Identify which cell holds the provided text, then report its [X, Y] central coordinate. 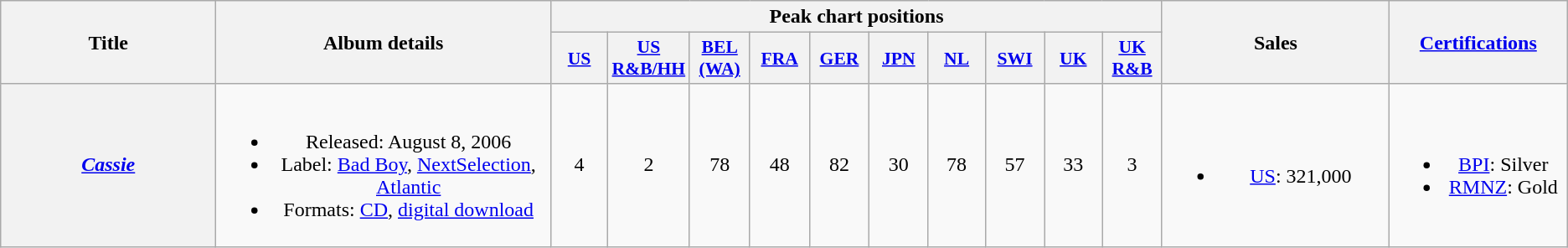
Peak chart positions [857, 17]
BEL(WA) [720, 59]
2 [649, 165]
Album details [384, 42]
82 [839, 165]
30 [899, 165]
BPI: SilverRMNZ: Gold [1478, 165]
Released: August 8, 2006Label: Bad Boy, NextSelection, AtlanticFormats: CD, digital download [384, 165]
SWI [1015, 59]
NL [957, 59]
Cassie [109, 165]
Sales [1275, 42]
FRA [779, 59]
48 [779, 165]
US: 321,000 [1275, 165]
US [580, 59]
4 [580, 165]
UKR&B [1132, 59]
57 [1015, 165]
Title [109, 42]
3 [1132, 165]
GER [839, 59]
Certifications [1478, 42]
USR&B/HH [649, 59]
33 [1074, 165]
JPN [899, 59]
UK [1074, 59]
